Return (x, y) of the center of cell containing provided text 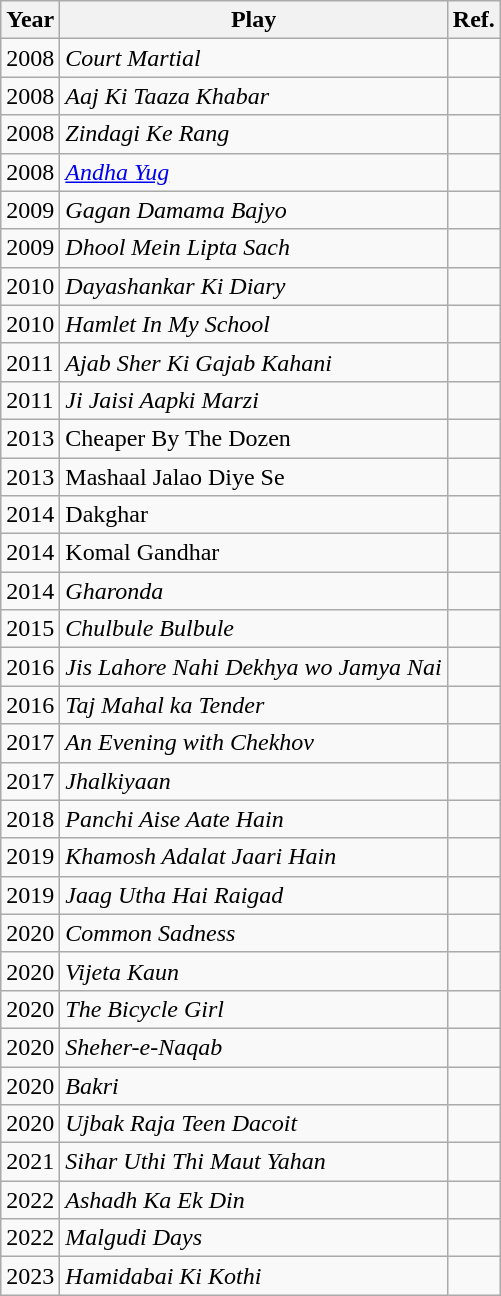
2015 (30, 629)
Malgudi Days (254, 1238)
Ujbak Raja Teen Dacoit (254, 1124)
Zindagi Ke Rang (254, 134)
Bakri (254, 1085)
Dhool Mein Lipta Sach (254, 248)
Sihar Uthi Thi Maut Yahan (254, 1162)
An Evening with Chekhov (254, 743)
Cheaper By The Dozen (254, 438)
Ref. (474, 20)
Gharonda (254, 591)
Jis Lahore Nahi Dekhya wo Jamya Nai (254, 667)
The Bicycle Girl (254, 1009)
Khamosh Adalat Jaari Hain (254, 857)
Taj Mahal ka Tender (254, 705)
Hamlet In My School (254, 324)
Ashadh Ka Ek Din (254, 1200)
Sheher-e-Naqab (254, 1047)
Gagan Damama Bajyo (254, 210)
Chulbule Bulbule (254, 629)
2023 (30, 1276)
2021 (30, 1162)
Court Martial (254, 58)
Panchi Aise Aate Hain (254, 819)
Ji Jaisi Aapki Marzi (254, 400)
Dayashankar Ki Diary (254, 286)
Aaj Ki Taaza Khabar (254, 96)
Ajab Sher Ki Gajab Kahani (254, 362)
Common Sadness (254, 933)
Play (254, 20)
Dakghar (254, 515)
Komal Gandhar (254, 553)
Year (30, 20)
2018 (30, 819)
Andha Yug (254, 172)
Hamidabai Ki Kothi (254, 1276)
Jhalkiyaan (254, 781)
Mashaal Jalao Diye Se (254, 477)
Vijeta Kaun (254, 971)
Jaag Utha Hai Raigad (254, 895)
